Locate the cell with the specified text and output its (X, Y) center coordinate. 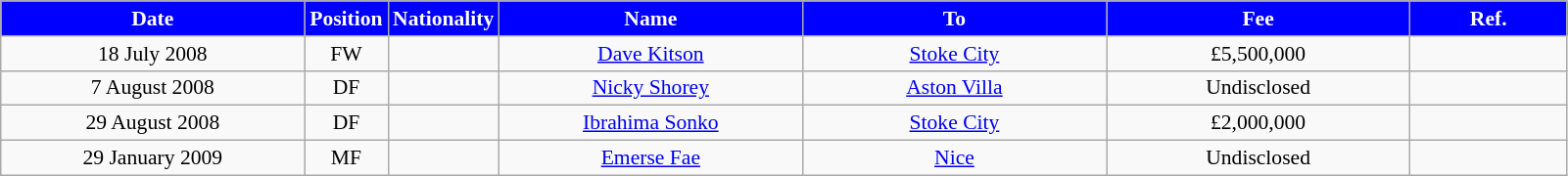
29 January 2009 (153, 158)
18 July 2008 (153, 54)
Fee (1259, 19)
FW (347, 54)
Emerse Fae (650, 158)
Aston Villa (954, 88)
Date (153, 19)
£5,500,000 (1259, 54)
29 August 2008 (153, 123)
Nationality (443, 19)
Nicky Shorey (650, 88)
Ibrahima Sonko (650, 123)
MF (347, 158)
Nice (954, 158)
Dave Kitson (650, 54)
£2,000,000 (1259, 123)
Ref. (1489, 19)
7 August 2008 (153, 88)
To (954, 19)
Name (650, 19)
Position (347, 19)
